Identify which cell holds the provided text, then report its (x, y) central coordinate. 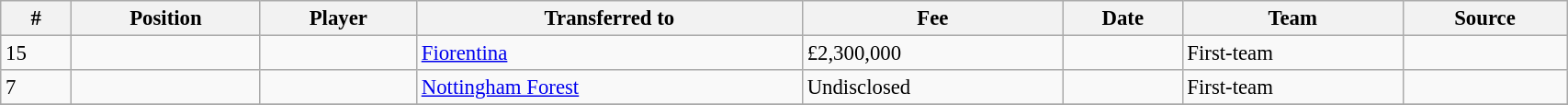
Source (1484, 18)
Fee (932, 18)
Undisclosed (932, 87)
# (37, 18)
Nottingham Forest (609, 87)
Fiorentina (609, 53)
Date (1122, 18)
£2,300,000 (932, 53)
7 (37, 87)
Player (338, 18)
Position (165, 18)
Transferred to (609, 18)
Team (1292, 18)
15 (37, 53)
